Detect which cell encompasses the target text, then output its [x, y] center coordinate. 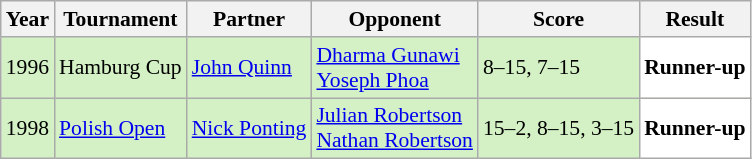
1998 [28, 128]
Polish Open [120, 128]
15–2, 8–15, 3–15 [558, 128]
Julian Robertson Nathan Robertson [394, 128]
Dharma Gunawi Yoseph Phoa [394, 68]
John Quinn [250, 68]
Opponent [394, 19]
Hamburg Cup [120, 68]
Year [28, 19]
Nick Ponting [250, 128]
Partner [250, 19]
Result [694, 19]
Tournament [120, 19]
1996 [28, 68]
Score [558, 19]
8–15, 7–15 [558, 68]
